Output the (x, y) coordinate of the center of the cell containing the given text.  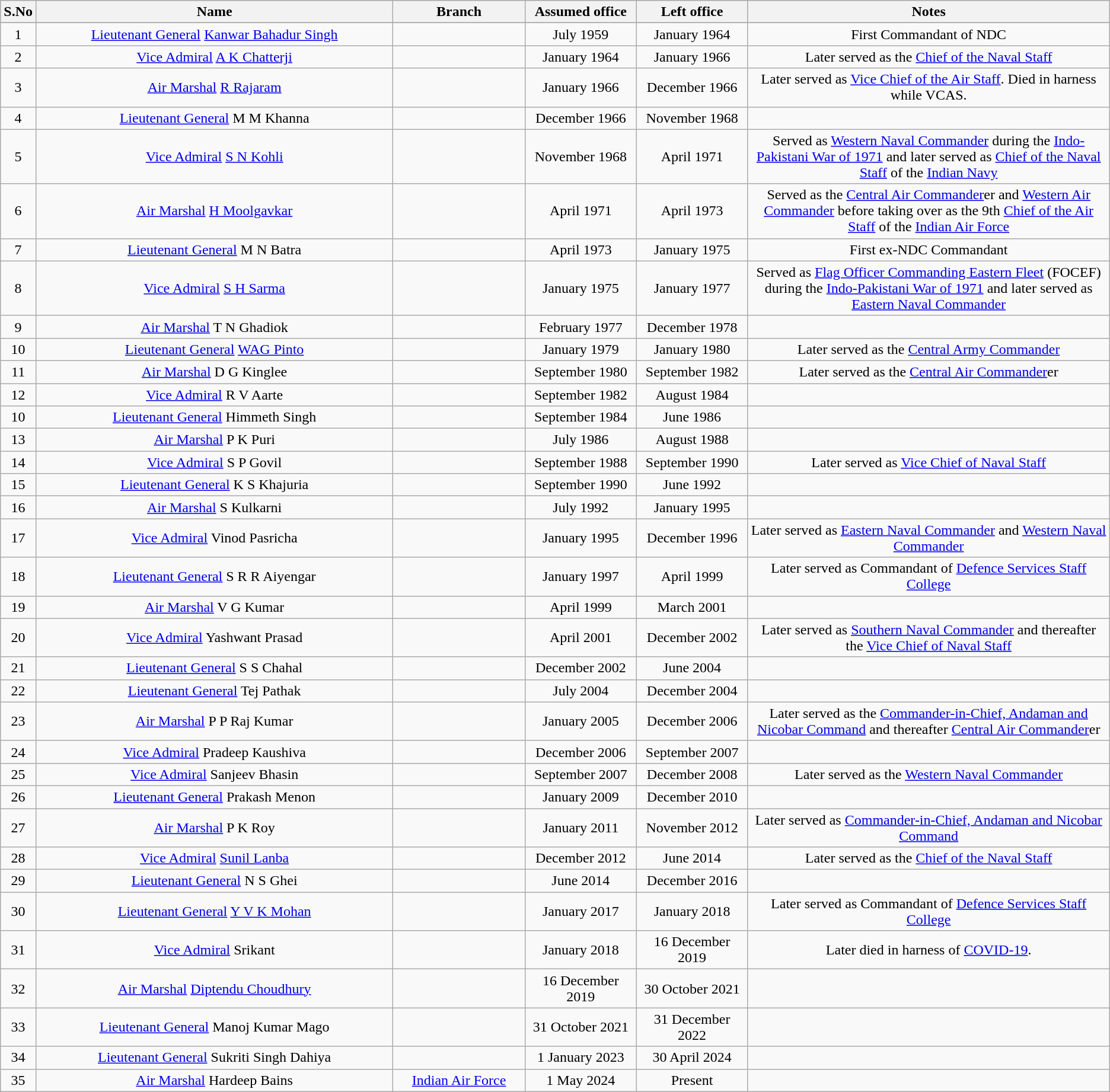
November 2012 (692, 828)
December 2008 (692, 774)
Air Marshal V G Kumar (214, 607)
Vice Admiral Srikant (214, 950)
21 (18, 668)
January 2017 (580, 912)
5 (18, 157)
Air Marshal Hardeep Bains (214, 1080)
30 (18, 912)
December 2004 (692, 691)
23 (18, 721)
Lieutenant General S S Chahal (214, 668)
Notes (929, 12)
Vice Admiral A K Chatterji (214, 57)
27 (18, 828)
Air Marshal P K Roy (214, 828)
Lieutenant General Himmeth Singh (214, 417)
Lieutenant General WAG Pinto (214, 349)
Vice Admiral S H Sarma (214, 288)
14 (18, 462)
1 January 2023 (580, 1058)
January 2009 (580, 797)
6 (18, 211)
Vice Admiral Yashwant Prasad (214, 638)
Later served as the Central Army Commander (929, 349)
July 1959 (580, 34)
31 (18, 950)
April 2001 (580, 638)
32 (18, 989)
29 (18, 881)
August 1988 (692, 440)
1 (18, 34)
July 1986 (580, 440)
March 2001 (692, 607)
24 (18, 752)
June 1992 (692, 485)
12 (18, 394)
2 (18, 57)
December 2010 (692, 797)
Lieutenant General Sukriti Singh Dahiya (214, 1058)
Later served as Southern Naval Commander and thereafter the Vice Chief of Naval Staff (929, 638)
22 (18, 691)
July 1992 (580, 507)
Lieutenant General K S Khajuria (214, 485)
Air Marshal R Rajaram (214, 88)
Indian Air Force (459, 1080)
December 2012 (580, 858)
Air Marshal Diptendu Choudhury (214, 989)
30 April 2024 (692, 1058)
February 1977 (580, 327)
Vice Admiral S N Kohli (214, 157)
Branch (459, 12)
July 2004 (580, 691)
Later served as Eastern Naval Commander and Western Naval Commander (929, 538)
September 1988 (580, 462)
August 1984 (692, 394)
35 (18, 1080)
Later served as the Commander-in-Chief, Andaman and Nicobar Command and thereafter Central Air Commanderer (929, 721)
Lieutenant General M N Batra (214, 250)
1 May 2024 (580, 1080)
11 (18, 372)
3 (18, 88)
Later served as the Central Air Commanderer (929, 372)
15 (18, 485)
January 1979 (580, 349)
33 (18, 1027)
Present (692, 1080)
June 1986 (692, 417)
Lieutenant General Tej Pathak (214, 691)
Later served as the Western Naval Commander (929, 774)
Later died in harness of COVID-19. (929, 950)
31 December 2022 (692, 1027)
Lieutenant General S R R Aiyengar (214, 576)
13 (18, 440)
Air Marshal P P Raj Kumar (214, 721)
January 2005 (580, 721)
Served as the Central Air Commanderer and Western Air Commander before taking over as the 9th Chief of the Air Staff of the Indian Air Force (929, 211)
Lieutenant General Kanwar Bahadur Singh (214, 34)
Lieutenant General M M Khanna (214, 118)
Vice Admiral Vinod Pasricha (214, 538)
Vice Admiral Sunil Lanba (214, 858)
Served as Western Naval Commander during the Indo-Pakistani War of 1971 and later served as Chief of the Naval Staff of the Indian Navy (929, 157)
Lieutenant General N S Ghei (214, 881)
Lieutenant General Manoj Kumar Mago (214, 1027)
First ex-NDC Commandant (929, 250)
17 (18, 538)
20 (18, 638)
January 2011 (580, 828)
S.No (18, 12)
January 1997 (580, 576)
9 (18, 327)
Vice Admiral Pradeep Kaushiva (214, 752)
Air Marshal P K Puri (214, 440)
Lieutenant General Y V K Mohan (214, 912)
Left office (692, 12)
December 1996 (692, 538)
Served as Flag Officer Commanding Eastern Fleet (FOCEF) during the Indo-Pakistani War of 1971 and later served as Eastern Naval Commander (929, 288)
Vice Admiral Sanjeev Bhasin (214, 774)
28 (18, 858)
Air Marshal H Moolgavkar (214, 211)
June 2004 (692, 668)
30 October 2021 (692, 989)
34 (18, 1058)
December 2016 (692, 881)
Name (214, 12)
Vice Admiral S P Govil (214, 462)
Vice Admiral R V Aarte (214, 394)
January 1980 (692, 349)
4 (18, 118)
18 (18, 576)
September 1980 (580, 372)
Later served as Commander-in-Chief, Andaman and Nicobar Command (929, 828)
First Commandant of NDC (929, 34)
25 (18, 774)
8 (18, 288)
Later served as Vice Chief of Naval Staff (929, 462)
Later served as Vice Chief of the Air Staff. Died in harness while VCAS. (929, 88)
19 (18, 607)
31 October 2021 (580, 1027)
Air Marshal T N Ghadiok (214, 327)
Air Marshal D G Kinglee (214, 372)
January 1977 (692, 288)
Lieutenant General Prakash Menon (214, 797)
16 (18, 507)
December 1978 (692, 327)
Assumed office (580, 12)
7 (18, 250)
Air Marshal S Kulkarni (214, 507)
September 1984 (580, 417)
26 (18, 797)
